Identify which cell holds the provided text, then report its [x, y] central coordinate. 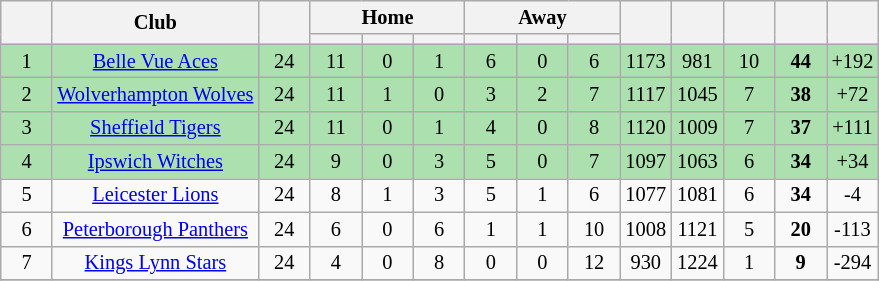
Peterborough Panthers [155, 229]
Home [388, 17]
Sheffield Tigers [155, 128]
1097 [646, 162]
Wolverhampton Wolves [155, 94]
Away [542, 17]
1008 [646, 229]
1120 [646, 128]
1081 [698, 195]
+111 [853, 128]
1077 [646, 195]
-113 [853, 229]
1045 [698, 94]
+72 [853, 94]
Leicester Lions [155, 195]
44 [801, 61]
Club [155, 22]
1117 [646, 94]
930 [646, 263]
38 [801, 94]
1063 [698, 162]
20 [801, 229]
Belle Vue Aces [155, 61]
1173 [646, 61]
12 [594, 263]
1009 [698, 128]
Kings Lynn Stars [155, 263]
+192 [853, 61]
1224 [698, 263]
-4 [853, 195]
Ipswich Witches [155, 162]
-294 [853, 263]
37 [801, 128]
981 [698, 61]
+34 [853, 162]
1121 [698, 229]
